Search for the cell housing the specified text and yield its (x, y) center coordinate. 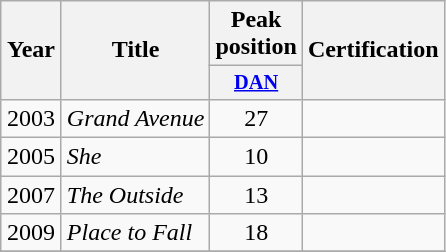
Year (32, 50)
13 (256, 195)
2009 (32, 233)
She (136, 157)
Grand Avenue (136, 118)
18 (256, 233)
2007 (32, 195)
Title (136, 50)
Certification (373, 50)
2003 (32, 118)
The Outside (136, 195)
2005 (32, 157)
10 (256, 157)
27 (256, 118)
DAN (256, 83)
Place to Fall (136, 233)
Peak position (256, 34)
